Extract the (x, y) coordinate from the center of the cell holding the provided text.  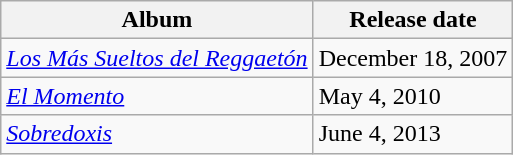
May 4, 2010 (413, 96)
December 18, 2007 (413, 58)
Album (157, 20)
June 4, 2013 (413, 134)
Los Más Sueltos del Reggaetón (157, 58)
Release date (413, 20)
Sobredoxis (157, 134)
El Momento (157, 96)
